Determine the [x, y] coordinate at the center of the cell enclosing the given text.  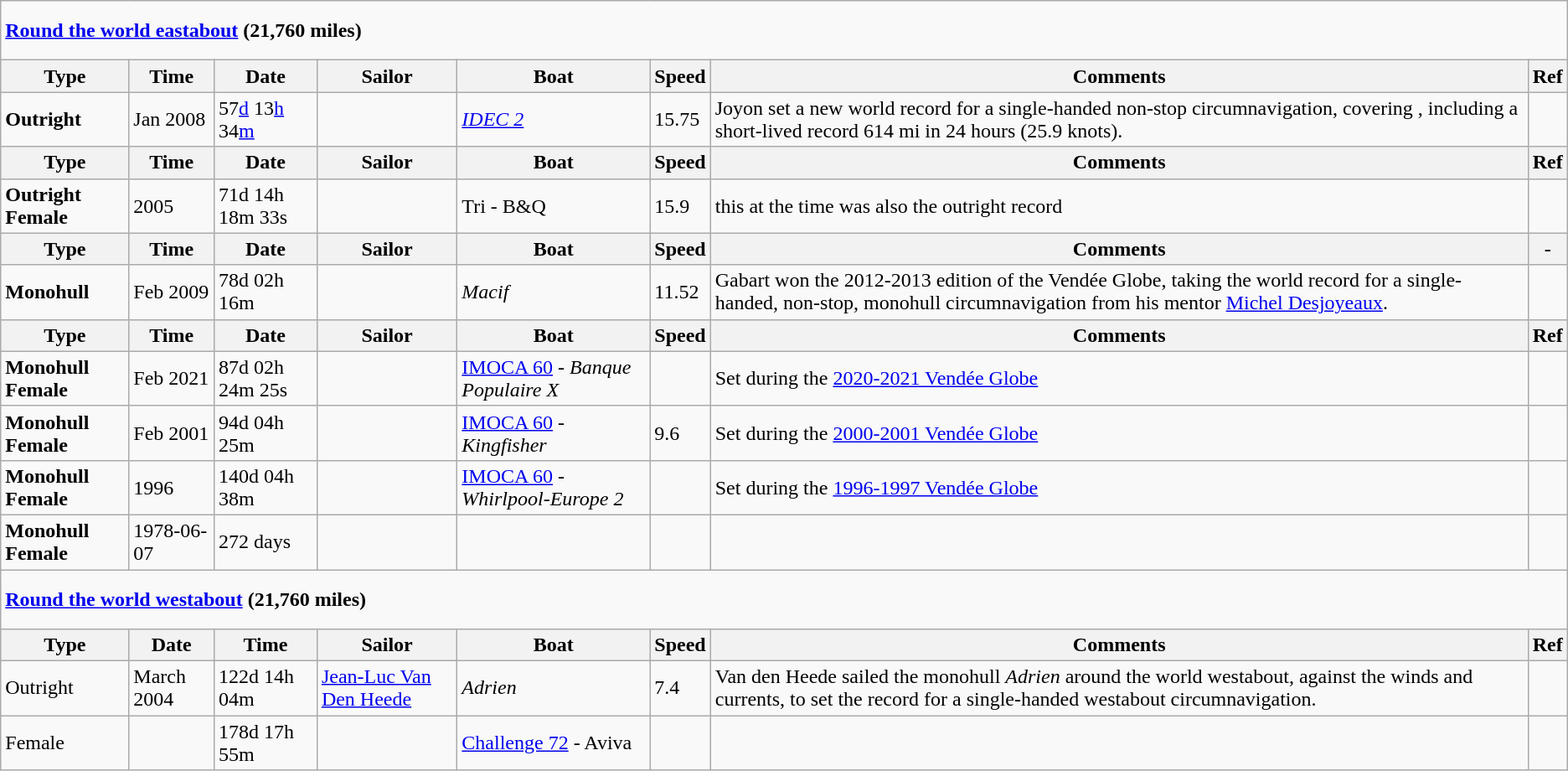
IMOCA 60 - Kingfisher [554, 432]
Set during the 2020-2021 Vendée Globe [1119, 379]
178d 17h 55m [266, 743]
Adrien [554, 689]
9.6 [680, 432]
2005 [172, 206]
Tri - B&Q [554, 206]
11.52 [680, 292]
7.4 [680, 689]
1978-06-07 [172, 541]
Outright Female [65, 206]
Jan 2008 [172, 119]
Feb 2001 [172, 432]
IDEC 2 [554, 119]
78d 02h 16m [266, 292]
March 2004 [172, 689]
Set during the 1996-1997 Vendée Globe [1119, 488]
15.9 [680, 206]
IMOCA 60 - Whirlpool-Europe 2 [554, 488]
94d 04h 25m [266, 432]
this at the time was also the outright record [1119, 206]
122d 14h 04m [266, 689]
Feb 2021 [172, 379]
87d 02h 24m 25s [266, 379]
57d 13h 34m [266, 119]
Round the world westabout (21,760 miles) [784, 600]
IMOCA 60 - Banque Populaire X [554, 379]
140d 04h 38m [266, 488]
Monohull [65, 292]
Macif [554, 292]
Feb 2009 [172, 292]
Set during the 2000-2001 Vendée Globe [1119, 432]
272 days [266, 541]
71d 14h 18m 33s [266, 206]
Challenge 72 - Aviva [554, 743]
- [1548, 249]
1996 [172, 488]
Female [65, 743]
15.75 [680, 119]
Jean-Luc Van Den Heede [387, 689]
Round the world eastabout (21,760 miles) [784, 30]
